Find where the given text appears and provide that cell's center as [x, y] coordinate. 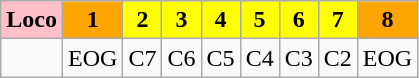
C6 [182, 58]
1 [92, 20]
C7 [142, 58]
5 [260, 20]
Loco [32, 20]
3 [182, 20]
C2 [338, 58]
C5 [220, 58]
C4 [260, 58]
7 [338, 20]
C3 [298, 58]
4 [220, 20]
8 [387, 20]
2 [142, 20]
6 [298, 20]
